Locate the cell with the specified text and output its [x, y] center coordinate. 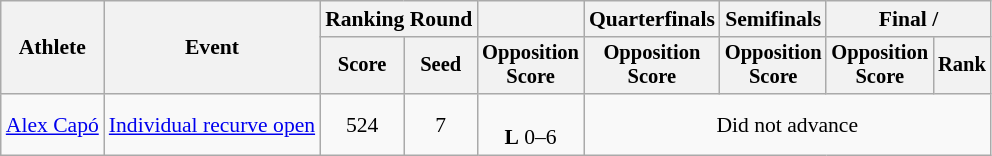
Score [362, 66]
Final / [908, 19]
Individual recurve open [212, 124]
Event [212, 48]
Alex Capó [52, 124]
Rank [962, 66]
Did not advance [788, 124]
Athlete [52, 48]
524 [362, 124]
L 0–6 [530, 124]
Seed [440, 66]
7 [440, 124]
Semifinals [774, 19]
Quarterfinals [652, 19]
Ranking Round [398, 19]
